Search for the cell housing the specified text and yield its (x, y) center coordinate. 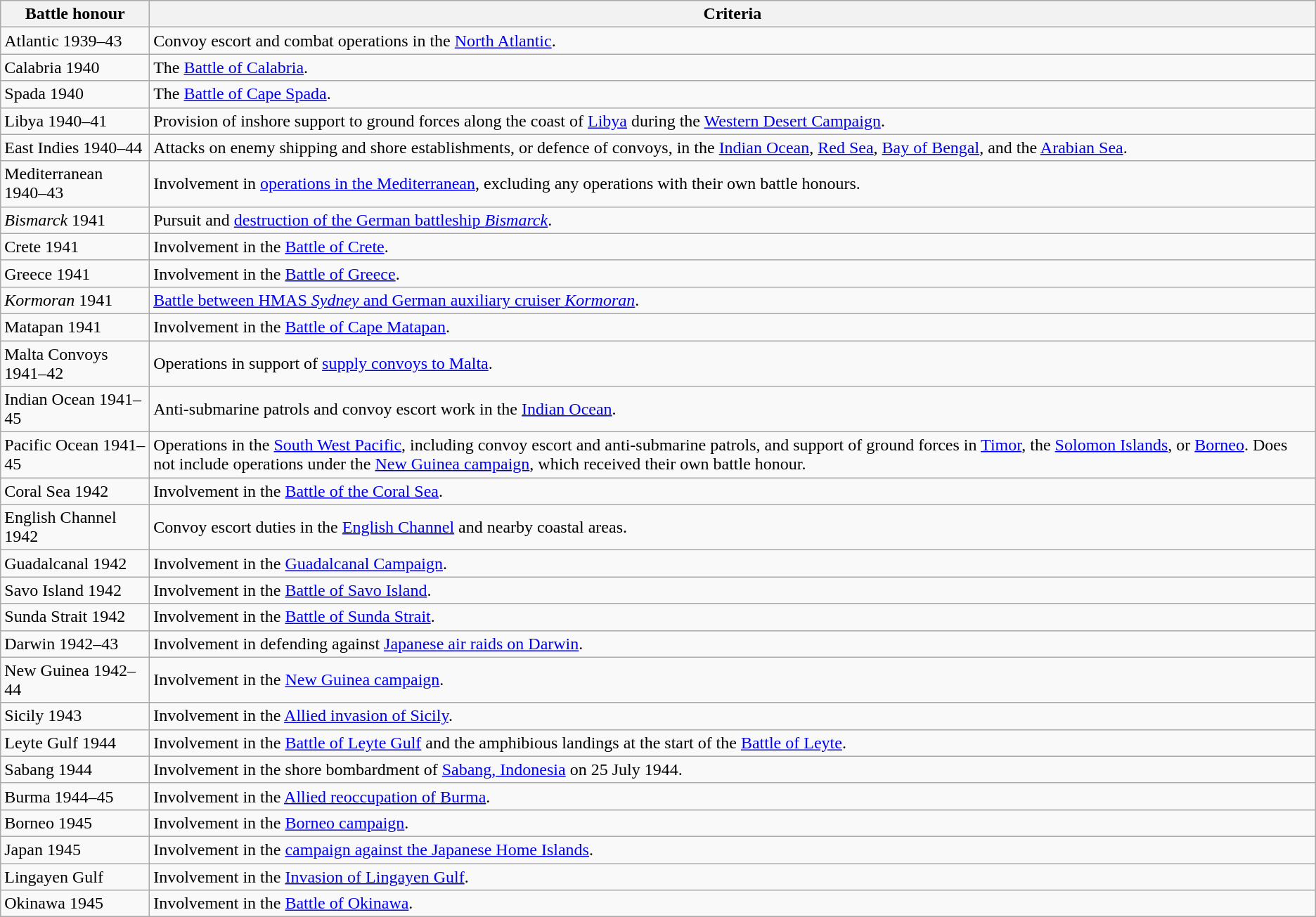
Provision of inshore support to ground forces along the coast of Libya during the Western Desert Campaign. (733, 121)
Kormoran 1941 (75, 300)
Involvement in the Battle of Savo Island. (733, 590)
Involvement in the Battle of the Coral Sea. (733, 491)
Involvement in the Battle of Greece. (733, 273)
Involvement in the Allied reoccupation of Burma. (733, 796)
Convoy escort duties in the English Channel and nearby coastal areas. (733, 527)
Mediterranean 1940–43 (75, 184)
Spada 1940 (75, 94)
The Battle of Cape Spada. (733, 94)
Greece 1941 (75, 273)
Borneo 1945 (75, 823)
Involvement in the Borneo campaign. (733, 823)
Involvement in operations in the Mediterranean, excluding any operations with their own battle honours. (733, 184)
Involvement in the Battle of Sunda Strait. (733, 617)
Involvement in the Battle of Okinawa. (733, 904)
Coral Sea 1942 (75, 491)
Involvement in the Allied invasion of Sicily. (733, 716)
Darwin 1942–43 (75, 644)
Lingayen Gulf (75, 876)
Sunda Strait 1942 (75, 617)
Leyte Gulf 1944 (75, 743)
Involvement in the Guadalcanal Campaign. (733, 564)
Atlantic 1939–43 (75, 41)
Malta Convoys 1941–42 (75, 363)
The Battle of Calabria. (733, 67)
Battle between HMAS Sydney and German auxiliary cruiser Kormoran. (733, 300)
Involvement in the Battle of Leyte Gulf and the amphibious landings at the start of the Battle of Leyte. (733, 743)
Matapan 1941 (75, 327)
Sicily 1943 (75, 716)
Guadalcanal 1942 (75, 564)
Pursuit and destruction of the German battleship Bismarck. (733, 220)
Sabang 1944 (75, 769)
Involvement in the New Guinea campaign. (733, 680)
Savo Island 1942 (75, 590)
Libya 1940–41 (75, 121)
Involvement in the shore bombardment of Sabang, Indonesia on 25 July 1944. (733, 769)
Involvement in the Battle of Cape Matapan. (733, 327)
English Channel 1942 (75, 527)
East Indies 1940–44 (75, 148)
Battle honour (75, 14)
Operations in support of supply convoys to Malta. (733, 363)
Convoy escort and combat operations in the North Atlantic. (733, 41)
New Guinea 1942–44 (75, 680)
Involvement in defending against Japanese air raids on Darwin. (733, 644)
Attacks on enemy shipping and shore establishments, or defence of convoys, in the Indian Ocean, Red Sea, Bay of Bengal, and the Arabian Sea. (733, 148)
Pacific Ocean 1941–45 (75, 455)
Japan 1945 (75, 850)
Okinawa 1945 (75, 904)
Criteria (733, 14)
Calabria 1940 (75, 67)
Bismarck 1941 (75, 220)
Anti-submarine patrols and convoy escort work in the Indian Ocean. (733, 409)
Involvement in the campaign against the Japanese Home Islands. (733, 850)
Indian Ocean 1941–45 (75, 409)
Burma 1944–45 (75, 796)
Crete 1941 (75, 247)
Involvement in the Invasion of Lingayen Gulf. (733, 876)
Involvement in the Battle of Crete. (733, 247)
